Provide the [X, Y] coordinate of the cell's center where the given text is located.  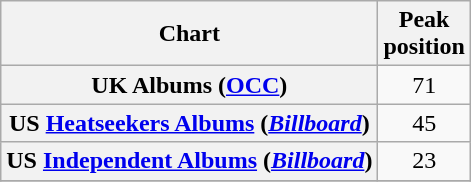
45 [424, 123]
71 [424, 85]
Chart [190, 34]
US Heatseekers Albums (Billboard) [190, 123]
UK Albums (OCC) [190, 85]
Peakposition [424, 34]
US Independent Albums (Billboard) [190, 161]
23 [424, 161]
